Extract the [X, Y] coordinate from the center of the cell holding the provided text.  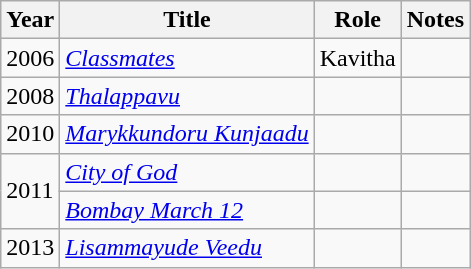
Notes [435, 20]
2010 [30, 134]
Title [187, 20]
Year [30, 20]
2008 [30, 96]
Classmates [187, 58]
Kavitha [358, 58]
Bombay March 12 [187, 210]
Thalappavu [187, 96]
Lisammayude Veedu [187, 248]
Marykkundoru Kunjaadu [187, 134]
Role [358, 20]
2006 [30, 58]
City of God [187, 172]
2011 [30, 191]
2013 [30, 248]
